Determine the (x, y) coordinate at the center of the cell enclosing the given text.  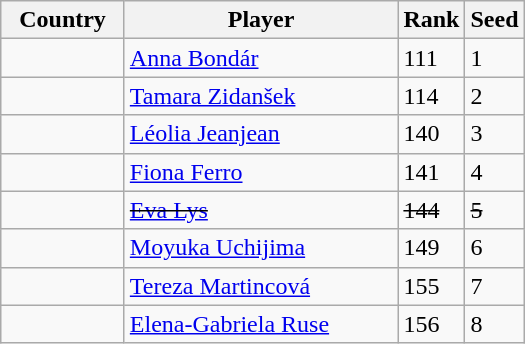
140 (432, 134)
114 (432, 96)
Fiona Ferro (261, 172)
4 (494, 172)
Léolia Jeanjean (261, 134)
6 (494, 248)
Seed (494, 20)
3 (494, 134)
8 (494, 324)
1 (494, 58)
5 (494, 210)
Eva Lys (261, 210)
Player (261, 20)
Rank (432, 20)
156 (432, 324)
144 (432, 210)
Country (63, 20)
Tamara Zidanšek (261, 96)
155 (432, 286)
149 (432, 248)
2 (494, 96)
111 (432, 58)
Elena-Gabriela Ruse (261, 324)
141 (432, 172)
7 (494, 286)
Moyuka Uchijima (261, 248)
Tereza Martincová (261, 286)
Anna Bondár (261, 58)
